Locate the cell with the specified text and output its [x, y] center coordinate. 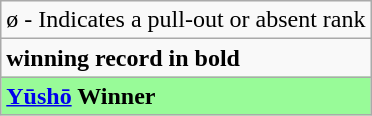
Yūshō Winner [186, 96]
ø - Indicates a pull-out or absent rank [186, 20]
winning record in bold [186, 58]
